Provide the (X, Y) coordinate of the cell's center where the given text is located.  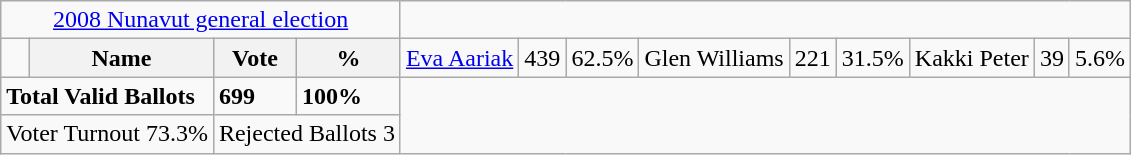
31.5% (872, 58)
Name (121, 58)
5.6% (1100, 58)
Voter Turnout 73.3% (108, 134)
Vote (254, 58)
Glen Williams (714, 58)
Rejected Ballots 3 (306, 134)
100% (349, 96)
Kakki Peter (972, 58)
Total Valid Ballots (108, 96)
221 (812, 58)
439 (542, 58)
% (349, 58)
Eva Aariak (459, 58)
699 (254, 96)
2008 Nunavut general election (201, 20)
39 (1052, 58)
62.5% (602, 58)
